Output the [X, Y] coordinate of the center of the cell containing the given text.  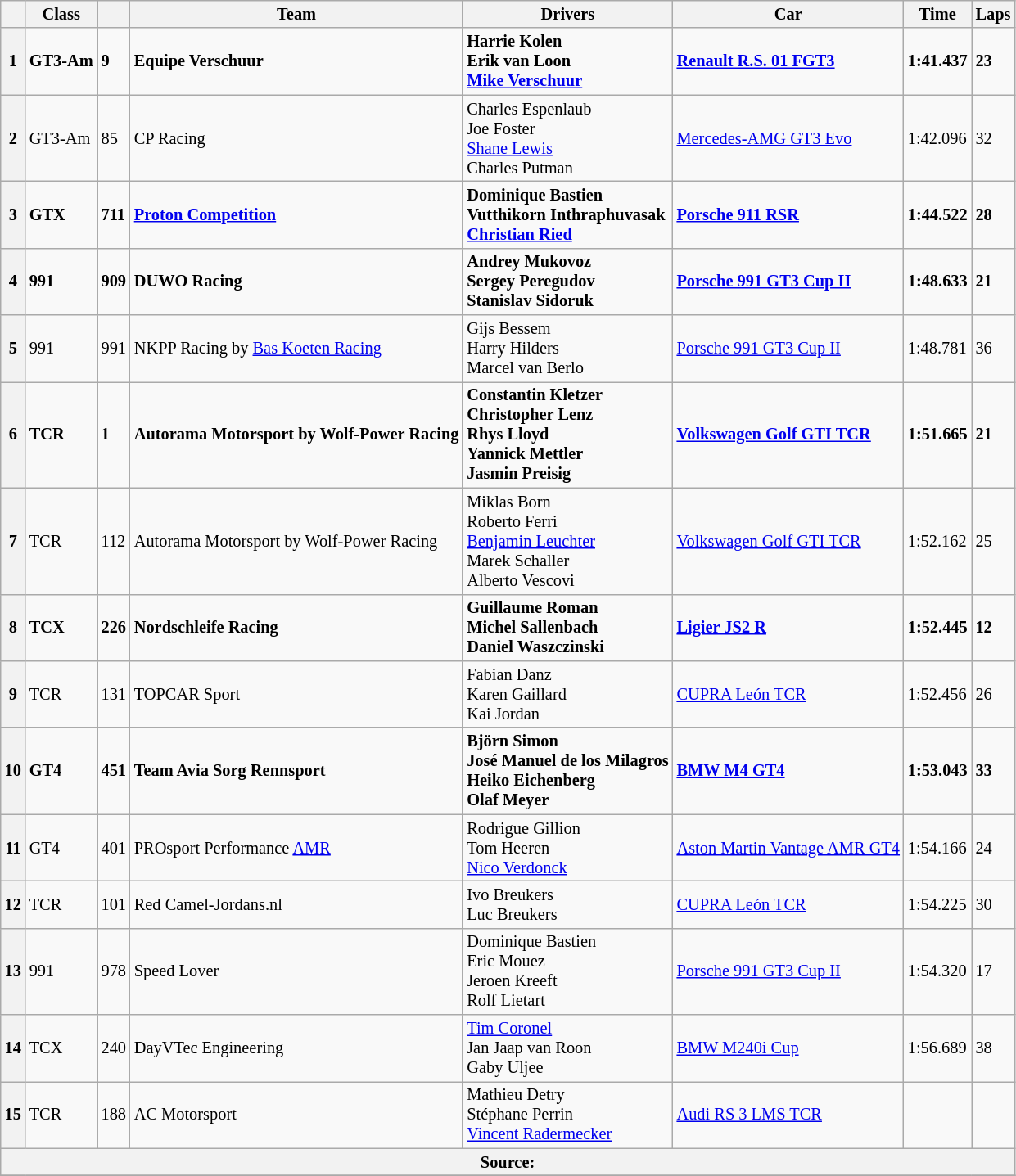
Fabian Danz Karen Gaillard Kai Jordan [567, 694]
30 [994, 904]
1:53.043 [938, 771]
Miklas Born Roberto Ferri Benjamin Leuchter Marek Schaller Alberto Vescovi [567, 541]
1:54.225 [938, 904]
240 [114, 1048]
Mercedes-AMG GT3 Evo [788, 138]
131 [114, 694]
401 [114, 848]
Aston Martin Vantage AMR GT4 [788, 848]
PROsport Performance AMR [296, 848]
36 [994, 349]
32 [994, 138]
Team [296, 14]
1:42.096 [938, 138]
1:41.437 [938, 61]
Guillaume Roman Michel Sallenbach Daniel Waszczinski [567, 628]
1:54.166 [938, 848]
BMW M240i Cup [788, 1048]
Team Avia Sorg Rennsport [296, 771]
Equipe Verschuur [296, 61]
1:56.689 [938, 1048]
Rodrigue Gillion Tom Heeren Nico Verdonck [567, 848]
Ivo Breukers Luc Breukers [567, 904]
Speed Lover [296, 971]
26 [994, 694]
Drivers [567, 14]
4 [13, 282]
188 [114, 1115]
711 [114, 214]
909 [114, 282]
3 [13, 214]
Constantin Kletzer Christopher Lenz Rhys Lloyd Yannick Mettler Jasmin Preisig [567, 435]
Tim Coronel Jan Jaap van Roon Gaby Uljee [567, 1048]
7 [13, 541]
AC Motorsport [296, 1115]
DayVTec Engineering [296, 1048]
2 [13, 138]
BMW M4 GT4 [788, 771]
38 [994, 1048]
1:52.456 [938, 694]
10 [13, 771]
Dominique Bastien Vutthikorn Inthraphuvasak Christian Ried [567, 214]
85 [114, 138]
CP Racing [296, 138]
25 [994, 541]
17 [994, 971]
Charles Espenlaub Joe Foster Shane Lewis Charles Putman [567, 138]
1:52.162 [938, 541]
Nordschleife Racing [296, 628]
Source: [508, 1162]
Laps [994, 14]
978 [114, 971]
11 [13, 848]
451 [114, 771]
Audi RS 3 LMS TCR [788, 1115]
226 [114, 628]
NKPP Racing by Bas Koeten Racing [296, 349]
Andrey Mukovoz Sergey Peregudov Stanislav Sidoruk [567, 282]
Mathieu Detry Stéphane Perrin Vincent Radermecker [567, 1115]
Ligier JS2 R [788, 628]
Car [788, 14]
Proton Competition [296, 214]
Dominique Bastien Eric Mouez Jeroen Kreeft Rolf Lietart [567, 971]
Time [938, 14]
GTX [61, 214]
6 [13, 435]
24 [994, 848]
1:48.633 [938, 282]
DUWO Racing [296, 282]
Class [61, 14]
13 [13, 971]
1:52.445 [938, 628]
5 [13, 349]
8 [13, 628]
1:51.665 [938, 435]
28 [994, 214]
33 [994, 771]
112 [114, 541]
TOPCAR Sport [296, 694]
Gijs Bessem Harry Hilders Marcel van Berlo [567, 349]
Harrie Kolen Erik van Loon Mike Verschuur [567, 61]
1:48.781 [938, 349]
Renault R.S. 01 FGT3 [788, 61]
15 [13, 1115]
1:44.522 [938, 214]
Porsche 911 RSR [788, 214]
23 [994, 61]
1:54.320 [938, 971]
Björn Simon José Manuel de los Milagros Heiko Eichenberg Olaf Meyer [567, 771]
101 [114, 904]
14 [13, 1048]
Red Camel-Jordans.nl [296, 904]
